From the cell containing the given text, extract its center point as [x, y] coordinate. 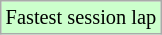
Fastest session lap [81, 17]
